Return [x, y] of the center of cell containing provided text 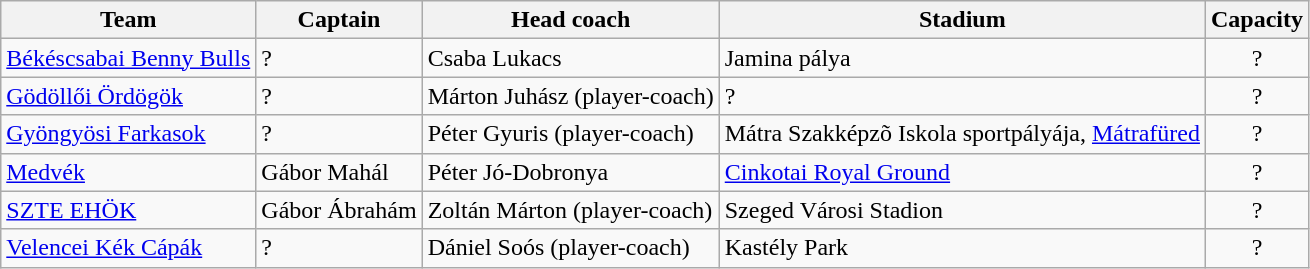
Zoltán Márton (player-coach) [570, 210]
Team [128, 20]
Péter Jó-Dobronya [570, 172]
SZTE EHÖK [128, 210]
Szeged Városi Stadion [962, 210]
Gödöllői Ördögök [128, 96]
Márton Juhász (player-coach) [570, 96]
Békéscsabai Benny Bulls [128, 58]
Péter Gyuris (player-coach) [570, 134]
Medvék [128, 172]
Head coach [570, 20]
Capacity [1256, 20]
Csaba Lukacs [570, 58]
Gábor Ábrahám [339, 210]
Kastély Park [962, 248]
Dániel Soós (player-coach) [570, 248]
Gábor Mahál [339, 172]
Gyöngyösi Farkasok [128, 134]
Cinkotai Royal Ground [962, 172]
Velencei Kék Cápák [128, 248]
Stadium [962, 20]
Jamina pálya [962, 58]
Captain [339, 20]
Mátra Szakképzõ Iskola sportpályája, Mátrafüred [962, 134]
